From the cell containing the given text, extract its center point as (X, Y) coordinate. 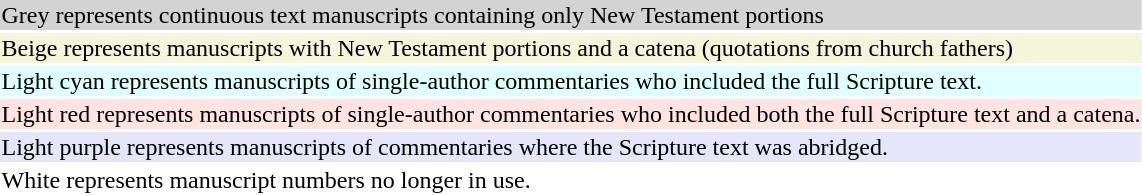
Light red represents manuscripts of single-author commentaries who included both the full Scripture text and a catena. (571, 114)
Light cyan represents manuscripts of single-author commentaries who included the full Scripture text. (571, 81)
Grey represents continuous text manuscripts containing only New Testament portions (571, 15)
Light purple represents manuscripts of commentaries where the Scripture text was abridged. (571, 147)
White represents manuscript numbers no longer in use. (571, 180)
Beige represents manuscripts with New Testament portions and a catena (quotations from church fathers) (571, 48)
